Output the (X, Y) coordinate of the center of the cell containing the given text.  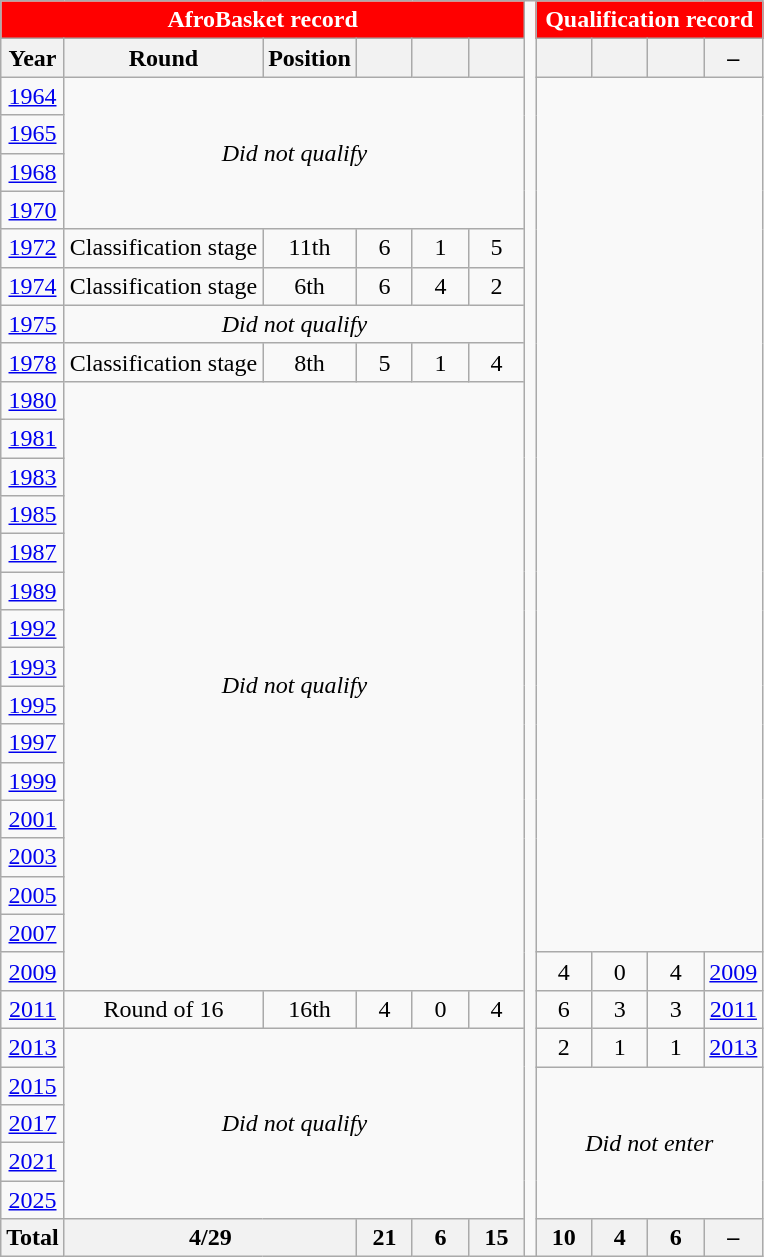
1965 (33, 134)
2015 (33, 1085)
2025 (33, 1200)
2005 (33, 895)
1975 (33, 324)
15 (497, 1238)
2001 (33, 819)
2007 (33, 933)
Round of 16 (163, 1009)
1970 (33, 210)
1995 (33, 705)
16th (310, 1009)
2017 (33, 1124)
1972 (33, 248)
1964 (33, 96)
AfroBasket record (263, 20)
1978 (33, 362)
1980 (33, 400)
Did not enter (650, 1142)
1985 (33, 515)
Qualification record (650, 20)
Year (33, 58)
2021 (33, 1162)
1987 (33, 553)
2003 (33, 857)
6th (310, 286)
1974 (33, 286)
1983 (33, 477)
Round (163, 58)
10 (564, 1238)
1999 (33, 781)
4/29 (210, 1238)
1997 (33, 743)
21 (384, 1238)
1992 (33, 629)
11th (310, 248)
Position (310, 58)
1989 (33, 591)
1981 (33, 438)
8th (310, 362)
Total (33, 1238)
1993 (33, 667)
1968 (33, 172)
